Return [x, y] of the center of cell containing provided text 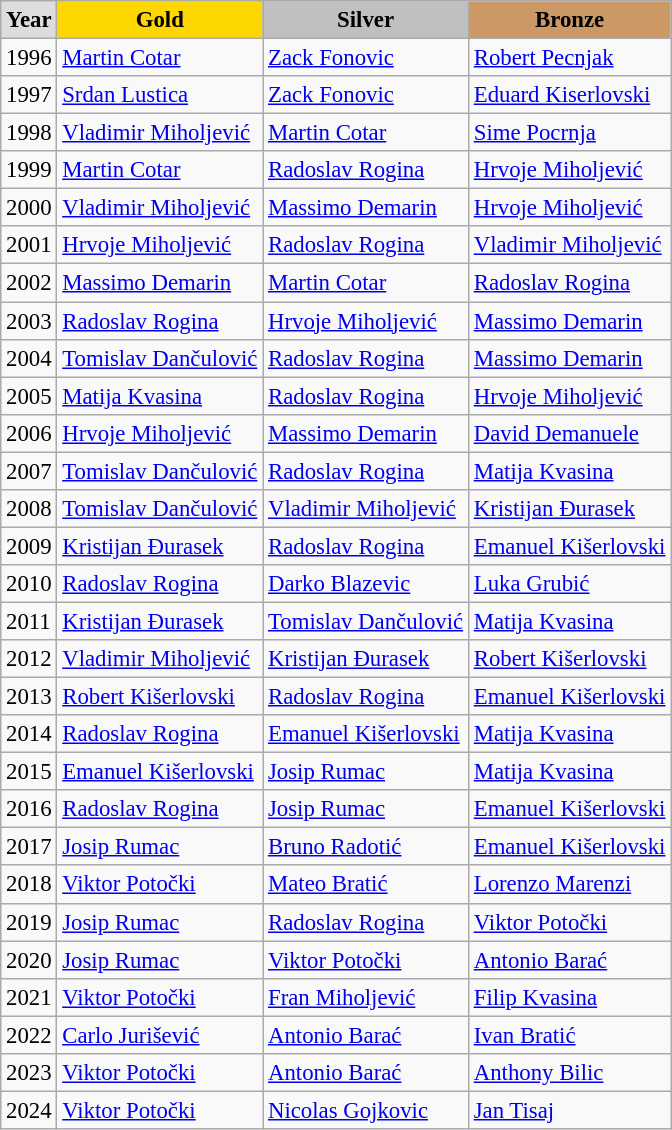
2020 [29, 960]
2009 [29, 546]
Luka Grubić [569, 584]
2012 [29, 659]
2014 [29, 734]
Bruno Radotić [366, 847]
Robert Pecnjak [569, 58]
Carlo Jurišević [160, 1035]
2006 [29, 433]
Filip Kvasina [569, 997]
2013 [29, 697]
2007 [29, 471]
2019 [29, 922]
1997 [29, 95]
2018 [29, 885]
1998 [29, 133]
Year [29, 20]
Bronze [569, 20]
Ivan Bratić [569, 1035]
2000 [29, 208]
Sime Pocrnja [569, 133]
2008 [29, 509]
Eduard Kiserlovski [569, 95]
Lorenzo Marenzi [569, 885]
2003 [29, 321]
2017 [29, 847]
2016 [29, 809]
2001 [29, 245]
1999 [29, 170]
2010 [29, 584]
Anthony Bilic [569, 1073]
2015 [29, 772]
Gold [160, 20]
Jan Tisaj [569, 1110]
2023 [29, 1073]
2004 [29, 358]
Mateo Bratić [366, 885]
Nicolas Gojkovic [366, 1110]
2024 [29, 1110]
2002 [29, 283]
2011 [29, 621]
Silver [366, 20]
David Demanuele [569, 433]
1996 [29, 58]
2005 [29, 396]
2021 [29, 997]
Srdan Lustica [160, 95]
2022 [29, 1035]
Fran Miholjević [366, 997]
Darko Blazevic [366, 584]
